Search for the cell housing the specified text and yield its (X, Y) center coordinate. 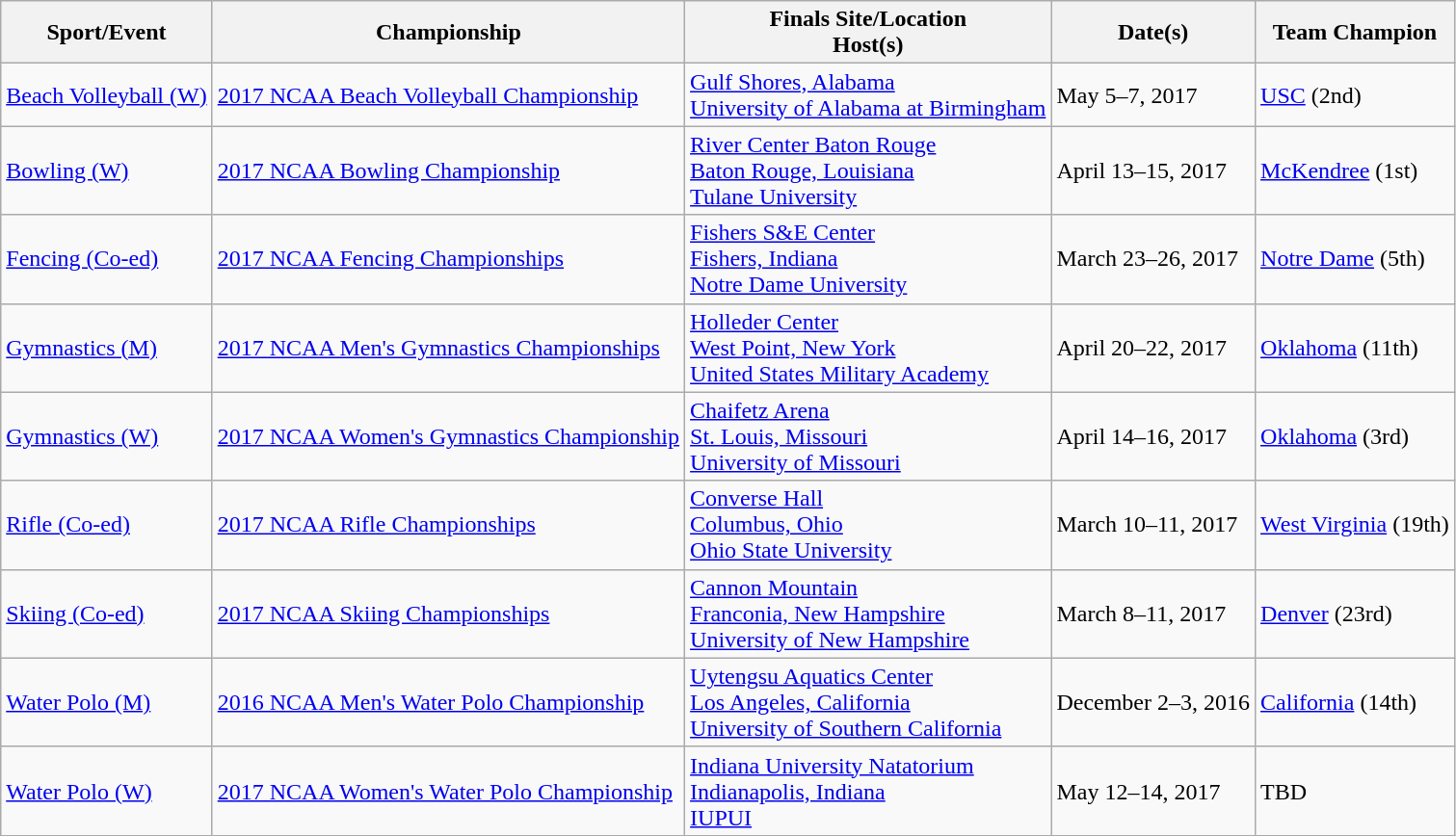
2017 NCAA Women's Water Polo Championship (448, 791)
Skiing (Co-ed) (106, 614)
Water Polo (W) (106, 791)
March 10–11, 2017 (1153, 525)
West Virginia (19th) (1355, 525)
March 8–11, 2017 (1153, 614)
Indiana University NatatoriumIndianapolis, IndianaIUPUI (868, 791)
Gymnastics (W) (106, 436)
Uytengsu Aquatics CenterLos Angeles, CaliforniaUniversity of Southern California (868, 702)
Gymnastics (M) (106, 348)
Championship (448, 33)
Team Champion (1355, 33)
2017 NCAA Fencing Championships (448, 259)
California (14th) (1355, 702)
December 2–3, 2016 (1153, 702)
2017 NCAA Bowling Championship (448, 170)
Denver (23rd) (1355, 614)
Fishers S&E CenterFishers, IndianaNotre Dame University (868, 259)
2017 NCAA Skiing Championships (448, 614)
Date(s) (1153, 33)
Converse HallColumbus, OhioOhio State University (868, 525)
April 13–15, 2017 (1153, 170)
Chaifetz ArenaSt. Louis, MissouriUniversity of Missouri (868, 436)
2017 NCAA Rifle Championships (448, 525)
Beach Volleyball (W) (106, 94)
Rifle (Co-ed) (106, 525)
Water Polo (M) (106, 702)
April 14–16, 2017 (1153, 436)
Gulf Shores, AlabamaUniversity of Alabama at Birmingham (868, 94)
2016 NCAA Men's Water Polo Championship (448, 702)
May 12–14, 2017 (1153, 791)
TBD (1355, 791)
May 5–7, 2017 (1153, 94)
USC (2nd) (1355, 94)
Oklahoma (11th) (1355, 348)
April 20–22, 2017 (1153, 348)
March 23–26, 2017 (1153, 259)
Fencing (Co-ed) (106, 259)
Holleder CenterWest Point, New YorkUnited States Military Academy (868, 348)
Sport/Event (106, 33)
Finals Site/LocationHost(s) (868, 33)
2017 NCAA Men's Gymnastics Championships (448, 348)
Cannon MountainFranconia, New HampshireUniversity of New Hampshire (868, 614)
Notre Dame (5th) (1355, 259)
River Center Baton RougeBaton Rouge, LouisianaTulane University (868, 170)
Oklahoma (3rd) (1355, 436)
Bowling (W) (106, 170)
2017 NCAA Beach Volleyball Championship (448, 94)
2017 NCAA Women's Gymnastics Championship (448, 436)
McKendree (1st) (1355, 170)
